Scan for the cell matching the given text and deliver its (X, Y) coordinate at center. 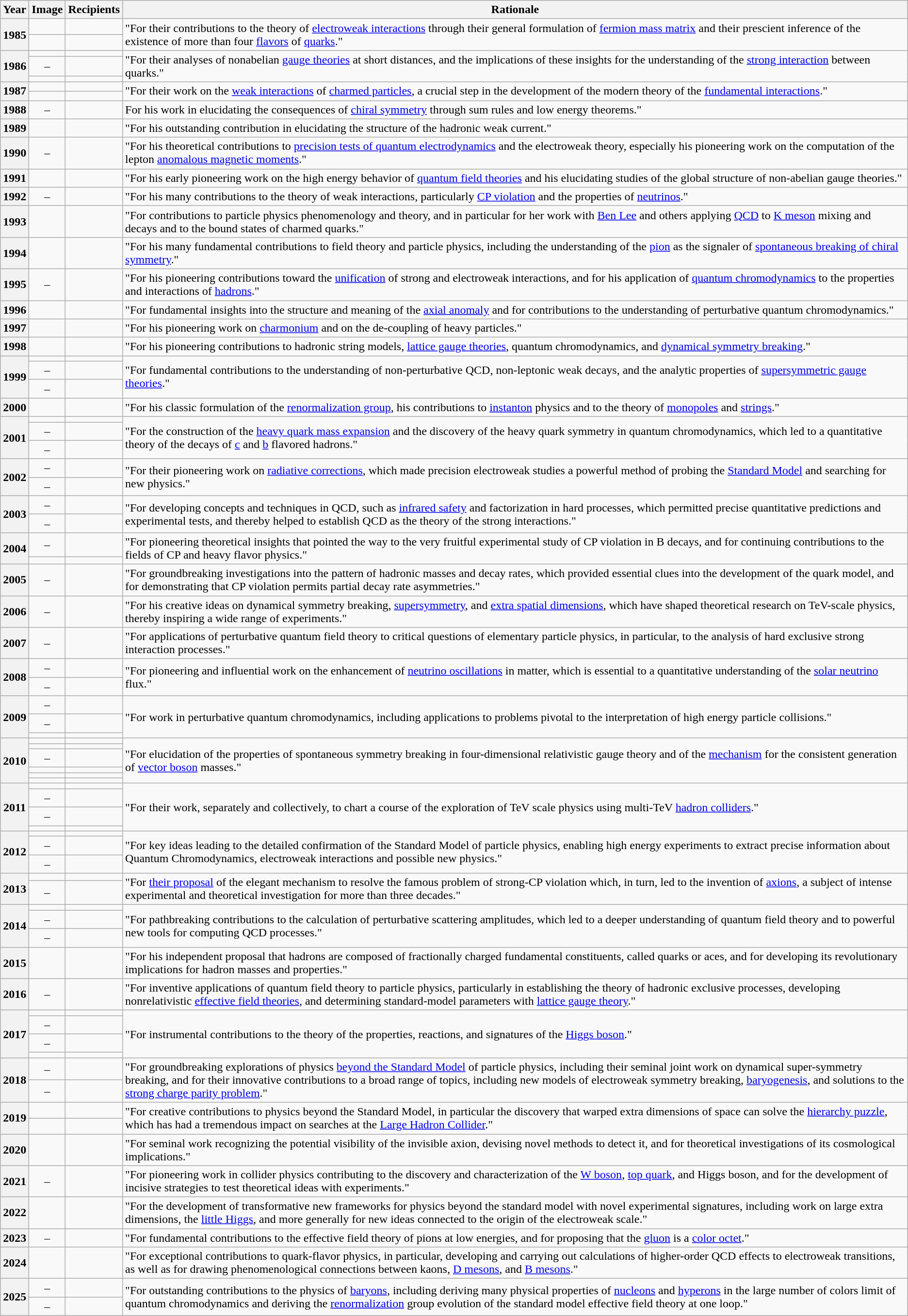
2003 (15, 514)
2017 (15, 1034)
"For his pioneering contributions to hadronic string models, lattice gauge theories, quantum chromodynamics, and dynamical symmetry breaking." (515, 347)
"For his classic formulation of the renormalization group, his contributions to instanton physics and to the theory of monopoles and strings." (515, 407)
2010 (15, 760)
2014 (15, 926)
"For his outstanding contribution in elucidating the structure of the hadronic weak current." (515, 128)
1989 (15, 128)
2020 (15, 1149)
2008 (15, 677)
Year (15, 10)
1995 (15, 284)
2013 (15, 889)
"For instrumental contributions to the theory of the properties, reactions, and signatures of the Higgs boson." (515, 1034)
2015 (15, 963)
1999 (15, 377)
Rationale (515, 10)
2007 (15, 643)
2022 (15, 1213)
2006 (15, 611)
2018 (15, 1080)
Image (48, 10)
"For fundamental contributions to the effective field theory of pions at low energies, and for proposing that the gluon is a color octet." (515, 1238)
1986 (15, 66)
2024 (15, 1263)
"For their work, separately and collectively, to chart a course of the exploration of TeV scale physics using multi-TeV hadron colliders." (515, 807)
1990 (15, 153)
2019 (15, 1118)
1994 (15, 253)
2009 (15, 717)
2016 (15, 994)
1988 (15, 110)
2004 (15, 548)
1985 (15, 35)
1993 (15, 221)
2023 (15, 1238)
2011 (15, 807)
1992 (15, 196)
For his work in elucidating the consequences of chiral symmetry through sum rules and low energy theorems." (515, 110)
"For his many contributions to the theory of weak interactions, particularly CP violation and the properties of neutrinos." (515, 196)
1996 (15, 310)
"For his pioneering work on charmonium and on the de-coupling of heavy particles." (515, 328)
1998 (15, 347)
1997 (15, 328)
2002 (15, 477)
1987 (15, 91)
2012 (15, 852)
2000 (15, 407)
2025 (15, 1297)
Recipients (94, 10)
2021 (15, 1181)
2005 (15, 580)
2001 (15, 437)
1991 (15, 178)
